Return [X, Y] of the center of cell containing provided text 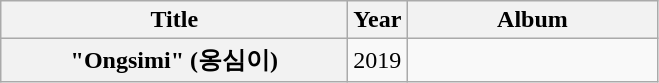
Album [532, 20]
2019 [378, 60]
Title [174, 20]
"Ongsimi" (옹심이) [174, 60]
Year [378, 20]
